From the cell containing the given text, extract its center point as (X, Y) coordinate. 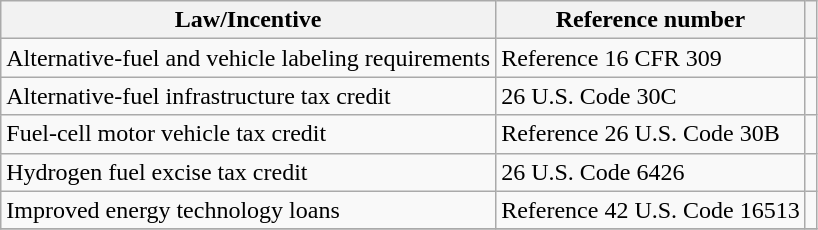
Alternative-fuel and vehicle labeling requirements (248, 58)
Reference 42 U.S. Code 16513 (651, 210)
Reference number (651, 20)
26 U.S. Code 6426 (651, 172)
Fuel-cell motor vehicle tax credit (248, 134)
26 U.S. Code 30C (651, 96)
Hydrogen fuel excise tax credit (248, 172)
Alternative-fuel infrastructure tax credit (248, 96)
Reference 16 CFR 309 (651, 58)
Law/Incentive (248, 20)
Improved energy technology loans (248, 210)
Reference 26 U.S. Code 30B (651, 134)
